Locate the cell with the specified text and output its (x, y) center coordinate. 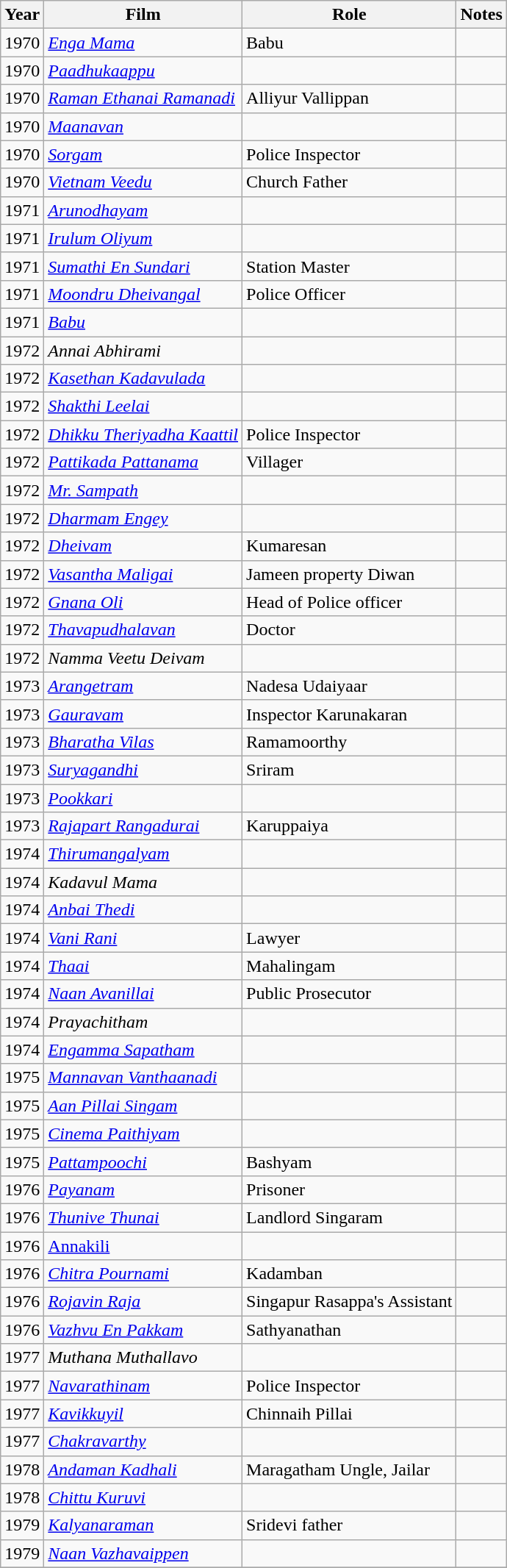
Vasantha Maligai (143, 574)
Vazhvu En Pakkam (143, 1330)
Police Officer (350, 294)
Gauravam (143, 714)
Prisoner (350, 1189)
Anbai Thedi (143, 910)
Alliyur Vallippan (350, 99)
Pattikada Pattanama (143, 462)
Annai Abhirami (143, 351)
Navarathinam (143, 1386)
Shakthi Leelai (143, 407)
Bharatha Vilas (143, 742)
Vani Rani (143, 938)
Dhikku Theriyadha Kaattil (143, 434)
Nadesa Udaiyaar (350, 686)
Maragatham Ungle, Jailar (350, 1469)
Gnana Oli (143, 602)
Arangetram (143, 686)
Inspector Karunakaran (350, 714)
Bashyam (350, 1161)
Karuppaiya (350, 826)
Kavikkuyil (143, 1414)
Thirumangalyam (143, 854)
Chinnaih Pillai (350, 1414)
Sumathi En Sundari (143, 266)
Maanavan (143, 126)
Doctor (350, 630)
Engamma Sapatham (143, 1050)
Aan Pillai Singam (143, 1106)
Film (143, 15)
Enga Mama (143, 43)
Notes (481, 15)
Kadamban (350, 1274)
Payanam (143, 1189)
Year (22, 15)
Kasethan Kadavulada (143, 379)
Naan Avanillai (143, 994)
Rojavin Raja (143, 1302)
Rajapart Rangadurai (143, 826)
Ramamoorthy (350, 742)
Vietnam Veedu (143, 182)
Chakravarthy (143, 1442)
Sathyanathan (350, 1330)
Andaman Kadhali (143, 1469)
Annakili (143, 1246)
Thaai (143, 966)
Pattampoochi (143, 1161)
Muthana Muthallavo (143, 1358)
Raman Ethanai Ramanadi (143, 99)
Landlord Singaram (350, 1217)
Mannavan Vanthaanadi (143, 1078)
Singapur Rasappa's Assistant (350, 1302)
Mahalingam (350, 966)
Dheivam (143, 546)
Kadavul Mama (143, 882)
Villager (350, 462)
Namma Veetu Deivam (143, 658)
Cinema Paithiyam (143, 1134)
Mr. Sampath (143, 490)
Thavapudhalavan (143, 630)
Station Master (350, 266)
Chitra Pournami (143, 1274)
Paadhukaappu (143, 71)
Sriram (350, 770)
Sorgam (143, 154)
Kumaresan (350, 546)
Naan Vazhavaippen (143, 1553)
Head of Police officer (350, 602)
Irulum Oliyum (143, 238)
Suryagandhi (143, 770)
Church Father (350, 182)
Jameen property Diwan (350, 574)
Role (350, 15)
Moondru Dheivangal (143, 294)
Prayachitham (143, 1022)
Thunive Thunai (143, 1217)
Public Prosecutor (350, 994)
Kalyanaraman (143, 1525)
Pookkari (143, 798)
Dharmam Engey (143, 518)
Sridevi father (350, 1525)
Arunodhayam (143, 210)
Lawyer (350, 938)
Chittu Kuruvi (143, 1497)
